Capture the cell that displays the provided text and extract its (x, y) central coordinate. 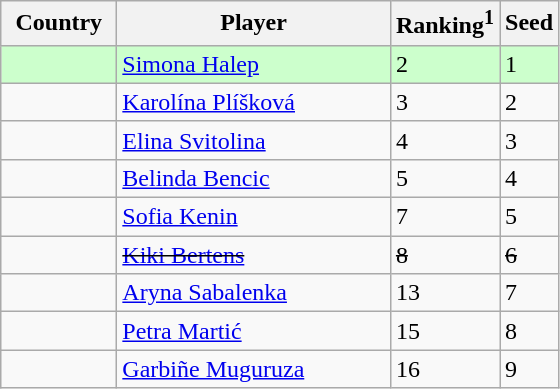
Country (59, 24)
Karolína Plíšková (254, 102)
Ranking1 (444, 24)
Garbiñe Muguruza (254, 369)
Player (254, 24)
9 (530, 369)
Seed (530, 24)
Belinda Bencic (254, 178)
Sofia Kenin (254, 217)
Aryna Sabalenka (254, 293)
15 (444, 331)
Simona Halep (254, 64)
6 (530, 255)
Kiki Bertens (254, 255)
13 (444, 293)
1 (530, 64)
Elina Svitolina (254, 140)
Petra Martić (254, 331)
16 (444, 369)
